Provide the (x, y) coordinate of the cell's center where the given text is located.  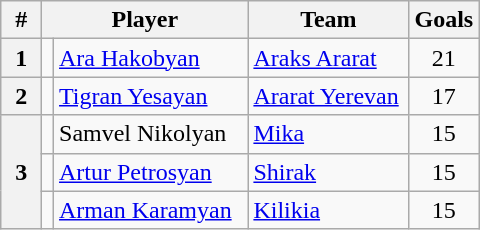
Shirak (328, 172)
1 (22, 58)
Kilikia (328, 210)
Team (328, 20)
Mika (328, 134)
Ara Hakobyan (151, 58)
17 (444, 96)
Tigran Yesayan (151, 96)
Samvel Nikolyan (151, 134)
3 (22, 172)
Ararat Yerevan (328, 96)
21 (444, 58)
Araks Ararat (328, 58)
Player (145, 20)
2 (22, 96)
# (22, 20)
Goals (444, 20)
Artur Petrosyan (151, 172)
Arman Karamyan (151, 210)
